From the cell containing the given text, extract its center point as [X, Y] coordinate. 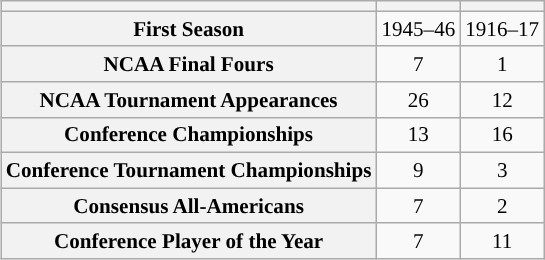
16 [502, 134]
Conference Championships [189, 134]
3 [502, 170]
Conference Player of the Year [189, 240]
NCAA Tournament Appearances [189, 100]
1945–46 [418, 28]
9 [418, 170]
2 [502, 206]
Consensus All-Americans [189, 206]
26 [418, 100]
12 [502, 100]
NCAA Final Fours [189, 64]
1 [502, 64]
11 [502, 240]
Conference Tournament Championships [189, 170]
13 [418, 134]
First Season [189, 28]
1916–17 [502, 28]
